Locate the cell with the specified text and output its (X, Y) center coordinate. 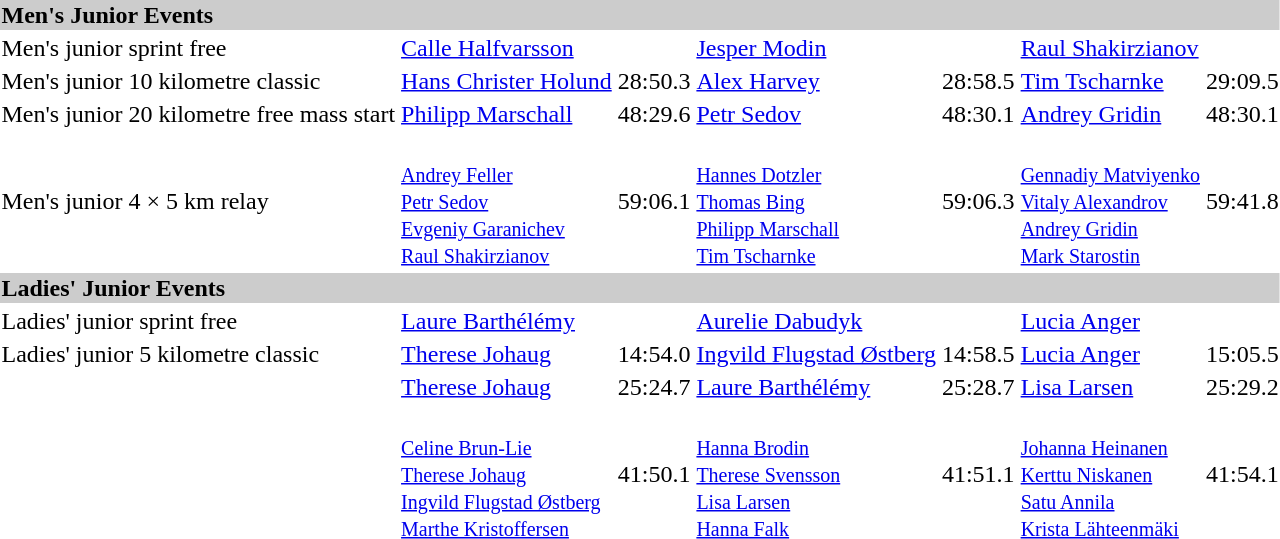
25:28.7 (978, 387)
Ladies' Junior Events (640, 288)
28:50.3 (654, 81)
Lisa Larsen (1110, 387)
Men's junior sprint free (198, 48)
Aurelie Dabudyk (816, 321)
48:29.6 (654, 114)
Ladies' junior sprint free (198, 321)
Ingvild Flugstad Østberg (816, 354)
Gennadiy MatviyenkoVitaly AlexandrovAndrey GridinMark Starostin (1110, 201)
Men's junior 10 kilometre classic (198, 81)
59:41.8 (1242, 201)
Hans Christer Holund (507, 81)
25:29.2 (1242, 387)
Raul Shakirzianov (1110, 48)
Ladies' junior 5 kilometre classic (198, 354)
59:06.1 (654, 201)
Men's junior 20 kilometre free mass start (198, 114)
Jesper Modin (816, 48)
28:58.5 (978, 81)
Alex Harvey (816, 81)
Tim Tscharnke (1110, 81)
Philipp Marschall (507, 114)
14:54.0 (654, 354)
Andrey Gridin (1110, 114)
15:05.5 (1242, 354)
25:24.7 (654, 387)
Andrey FellerPetr SedovEvgeniy GaranichevRaul Shakirzianov (507, 201)
59:06.3 (978, 201)
14:58.5 (978, 354)
Calle Halfvarsson (507, 48)
Petr Sedov (816, 114)
Hannes DotzlerThomas BingPhilipp MarschallTim Tscharnke (816, 201)
Men's junior 4 × 5 km relay (198, 201)
Men's Junior Events (640, 15)
29:09.5 (1242, 81)
